Capture the cell that displays the provided text and extract its (x, y) central coordinate. 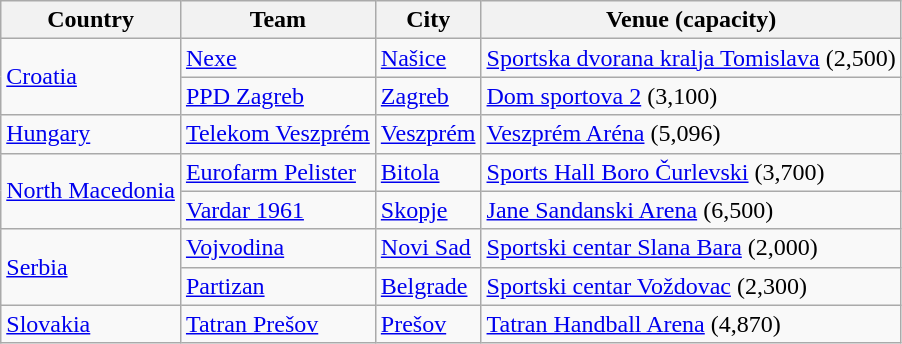
Country (91, 20)
Team (278, 20)
Skopje (428, 210)
Slovakia (91, 324)
City (428, 20)
Veszprém Aréna (5,096) (691, 134)
Vojvodina (278, 248)
Dom sportova 2 (3,100) (691, 96)
Sportski centar Slana Bara (2,000) (691, 248)
Nexe (278, 58)
Vardar 1961 (278, 210)
Jane Sandanski Arena (6,500) (691, 210)
Veszprém (428, 134)
Sportska dvorana kralja Tomislava (2,500) (691, 58)
Croatia (91, 77)
Tatran Prešov (278, 324)
North Macedonia (91, 191)
Sportski centar Voždovac (2,300) (691, 286)
Tatran Handball Arena (4,870) (691, 324)
Novi Sad (428, 248)
Eurofarm Pelister (278, 172)
Partizan (278, 286)
Hungary (91, 134)
Telekom Veszprém (278, 134)
Bitola (428, 172)
Venue (capacity) (691, 20)
Našice (428, 58)
Prešov (428, 324)
Belgrade (428, 286)
PPD Zagreb (278, 96)
Zagreb (428, 96)
Serbia (91, 267)
Sports Hall Boro Čurlevski (3,700) (691, 172)
